Return (X, Y) of the center of cell containing provided text 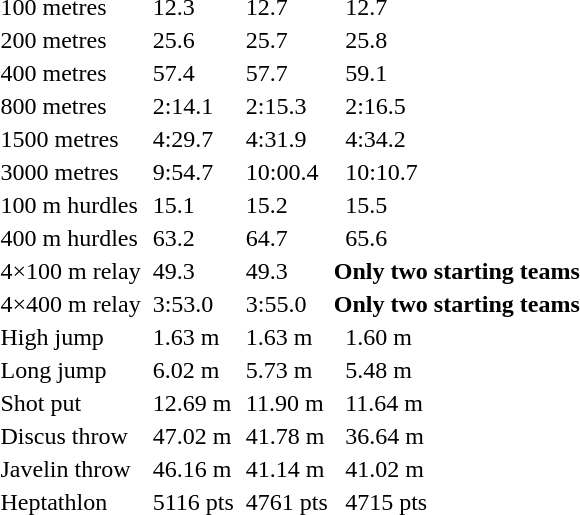
47.02 m (193, 436)
3:53.0 (193, 304)
15.1 (193, 205)
6.02 m (193, 370)
15.2 (286, 205)
25.6 (193, 40)
25.7 (286, 40)
57.4 (193, 73)
2:14.1 (193, 106)
5.73 m (286, 370)
12.69 m (193, 403)
4:31.9 (286, 139)
46.16 m (193, 469)
2:15.3 (286, 106)
63.2 (193, 238)
10:00.4 (286, 172)
57.7 (286, 73)
41.14 m (286, 469)
4:29.7 (193, 139)
41.78 m (286, 436)
11.90 m (286, 403)
9:54.7 (193, 172)
64.7 (286, 238)
3:55.0 (286, 304)
